Return the [X, Y] coordinate for the center point of the cell that contains the specified text.  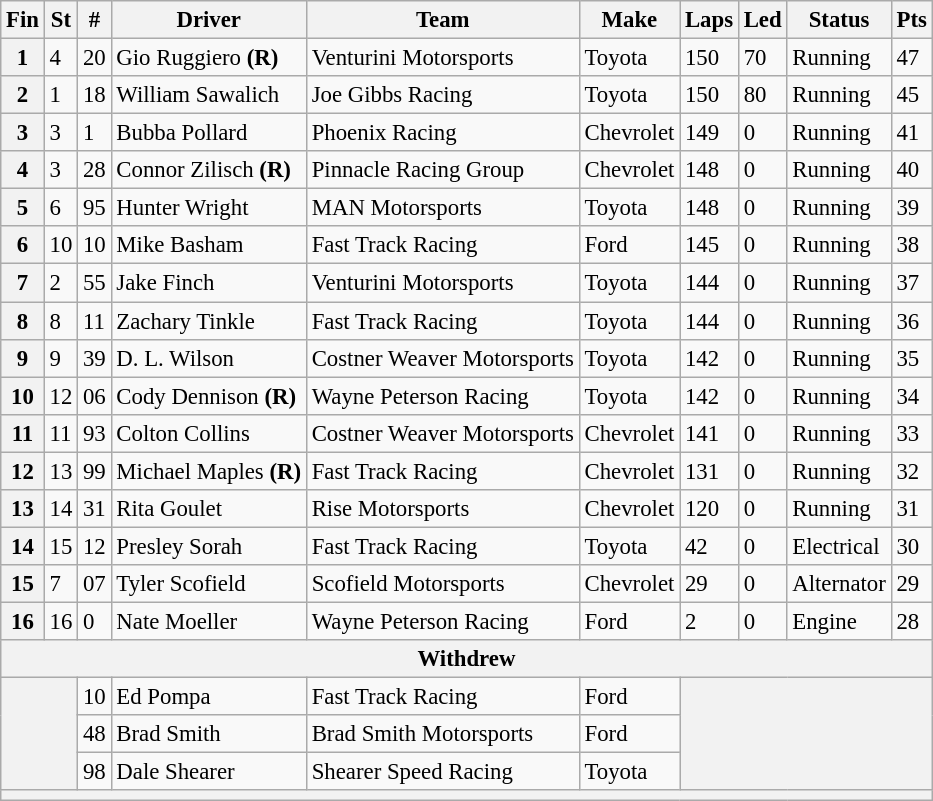
Rise Motorsports [442, 509]
Connor Zilisch (R) [208, 170]
131 [710, 471]
35 [912, 358]
20 [94, 58]
Jake Finch [208, 283]
95 [94, 208]
Joe Gibbs Racing [442, 95]
42 [710, 546]
Cody Dennison (R) [208, 396]
Withdrew [466, 659]
Engine [839, 621]
Michael Maples (R) [208, 471]
Dale Shearer [208, 772]
145 [710, 245]
Pinnacle Racing Group [442, 170]
Gio Ruggiero (R) [208, 58]
18 [94, 95]
MAN Motorsports [442, 208]
98 [94, 772]
120 [710, 509]
Bubba Pollard [208, 133]
Alternator [839, 584]
Driver [208, 20]
47 [912, 58]
Fin [23, 20]
Make [629, 20]
Pts [912, 20]
06 [94, 396]
99 [94, 471]
William Sawalich [208, 95]
93 [94, 433]
Hunter Wright [208, 208]
33 [912, 433]
Mike Basham [208, 245]
34 [912, 396]
Led [762, 20]
Brad Smith [208, 734]
Electrical [839, 546]
Colton Collins [208, 433]
Laps [710, 20]
36 [912, 321]
70 [762, 58]
45 [912, 95]
32 [912, 471]
141 [710, 433]
St [60, 20]
149 [710, 133]
Brad Smith Motorsports [442, 734]
Tyler Scofield [208, 584]
55 [94, 283]
Rita Goulet [208, 509]
D. L. Wilson [208, 358]
Zachary Tinkle [208, 321]
30 [912, 546]
40 [912, 170]
07 [94, 584]
Ed Pompa [208, 697]
48 [94, 734]
# [94, 20]
Presley Sorah [208, 546]
Shearer Speed Racing [442, 772]
41 [912, 133]
Scofield Motorsports [442, 584]
Phoenix Racing [442, 133]
5 [23, 208]
37 [912, 283]
38 [912, 245]
Status [839, 20]
Nate Moeller [208, 621]
Team [442, 20]
80 [762, 95]
